Output the (X, Y) coordinate of the center of the cell containing the given text.  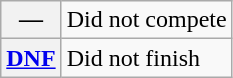
Did not compete (146, 20)
DNF (31, 58)
Did not finish (146, 58)
— (31, 20)
